For the text-containing cell, return its midpoint in (x, y) coordinate format. 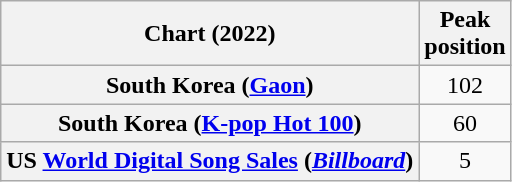
South Korea (Gaon) (210, 85)
US World Digital Song Sales (Billboard) (210, 161)
South Korea (K-pop Hot 100) (210, 123)
Chart (2022) (210, 34)
5 (465, 161)
Peakposition (465, 34)
102 (465, 85)
60 (465, 123)
